Return the (x, y) coordinate for the center point of the cell that contains the specified text.  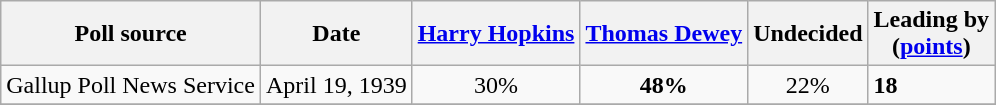
48% (664, 85)
Date (336, 34)
Leading by(points) (931, 34)
Poll source (131, 34)
22% (808, 85)
30% (496, 85)
Harry Hopkins (496, 34)
18 (931, 85)
Gallup Poll News Service (131, 85)
Thomas Dewey (664, 34)
April 19, 1939 (336, 85)
Undecided (808, 34)
